Pinpoint the cell where the given text exists, returning its (x, y) midpoint coordinate. 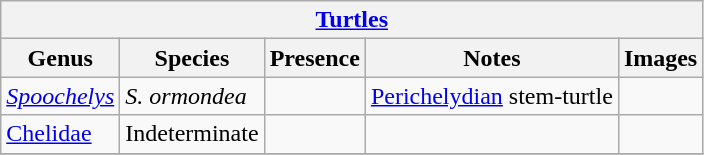
Perichelydian stem-turtle (492, 96)
Images (660, 58)
Indeterminate (192, 134)
Notes (492, 58)
Spoochelys (60, 96)
Chelidae (60, 134)
Species (192, 58)
Turtles (352, 20)
S. ormondea (192, 96)
Genus (60, 58)
Presence (314, 58)
